Return [X, Y] of the center of cell containing provided text 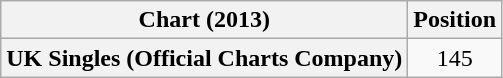
Chart (2013) [204, 20]
Position [455, 20]
145 [455, 58]
UK Singles (Official Charts Company) [204, 58]
